Detect which cell encompasses the target text, then output its (x, y) center coordinate. 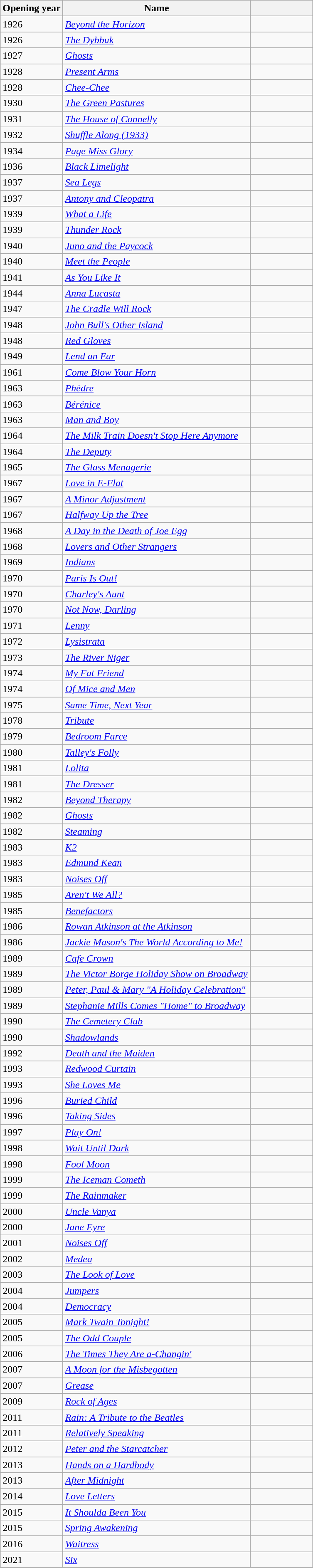
1975 (32, 705)
Wait Until Dark (156, 1148)
1930 (32, 103)
Medea (156, 1259)
Opening year (32, 8)
Antony and Cleopatra (156, 198)
The House of Connelly (156, 119)
1972 (32, 641)
Anna Lucasta (156, 293)
Shuffle Along (1933) (156, 135)
John Bull's Other Island (156, 325)
1969 (32, 562)
Of Mice and Men (156, 689)
Hands on a Hardbody (156, 1464)
1934 (32, 151)
Chee-Chee (156, 87)
Beyond Therapy (156, 800)
Thunder Rock (156, 230)
Meet the People (156, 262)
Love in E-Flat (156, 483)
Name (156, 8)
Bedroom Farce (156, 737)
A Moon for the Misbegotten (156, 1370)
1941 (32, 277)
1971 (32, 626)
Page Miss Glory (156, 151)
1979 (32, 737)
Democracy (156, 1306)
What a Life (156, 214)
1927 (32, 56)
Rain: A Tribute to the Beatles (156, 1417)
Present Arms (156, 72)
2006 (32, 1354)
Juno and the Paycock (156, 246)
Lovers and Other Strangers (156, 547)
Lysistrata (156, 641)
Rock of Ages (156, 1401)
The Victor Borge Holiday Show on Broadway (156, 974)
Same Time, Next Year (156, 705)
Beyond the Horizon (156, 24)
Death and the Maiden (156, 1053)
Mark Twain Tonight! (156, 1322)
As You Like It (156, 277)
2021 (32, 1560)
1932 (32, 135)
1992 (32, 1053)
Talley's Folly (156, 752)
1965 (32, 467)
Red Gloves (156, 341)
2016 (32, 1544)
Benefactors (156, 910)
Lolita (156, 768)
Steaming (156, 831)
The Odd Couple (156, 1338)
Spring Awakening (156, 1528)
Sea Legs (156, 182)
The Glass Menagerie (156, 467)
It Shoulda Been You (156, 1512)
Shadowlands (156, 1037)
A Day in the Death of Joe Egg (156, 531)
The Iceman Cometh (156, 1180)
Peter, Paul & Mary "A Holiday Celebration" (156, 990)
The Cradle Will Rock (156, 309)
Buried Child (156, 1101)
Come Blow Your Horn (156, 372)
Rowan Atkinson at the Atkinson (156, 926)
1947 (32, 309)
Halfway Up the Tree (156, 515)
The Look of Love (156, 1275)
The River Niger (156, 657)
After Midnight (156, 1481)
Paris Is Out! (156, 578)
2003 (32, 1275)
Indians (156, 562)
The Rainmaker (156, 1195)
1997 (32, 1132)
Jane Eyre (156, 1227)
1944 (32, 293)
1936 (32, 166)
Lend an Ear (156, 356)
The Times They Are a-Changin' (156, 1354)
She Loves Me (156, 1085)
A Minor Adjustment (156, 499)
1931 (32, 119)
2009 (32, 1401)
2014 (32, 1496)
Play On! (156, 1132)
Man and Boy (156, 420)
2002 (32, 1259)
The Dybbuk (156, 40)
Fool Moon (156, 1164)
The Green Pastures (156, 103)
K2 (156, 847)
Phèdre (156, 388)
Jackie Mason's The World According to Me! (156, 942)
1980 (32, 752)
Love Letters (156, 1496)
2012 (32, 1449)
Waitress (156, 1544)
Black Limelight (156, 166)
Cafe Crown (156, 958)
1978 (32, 721)
Relatively Speaking (156, 1433)
Lenny (156, 626)
Jumpers (156, 1291)
Tribute (156, 721)
Six (156, 1560)
Not Now, Darling (156, 610)
Grease (156, 1385)
Taking Sides (156, 1116)
1973 (32, 657)
The Dresser (156, 784)
The Deputy (156, 451)
Aren't We All? (156, 895)
Peter and the Starcatcher (156, 1449)
My Fat Friend (156, 673)
2001 (32, 1243)
Edmund Kean (156, 863)
The Milk Train Doesn't Stop Here Anymore (156, 435)
The Cemetery Club (156, 1021)
1949 (32, 356)
Uncle Vanya (156, 1212)
Stephanie Mills Comes "Home" to Broadway (156, 1006)
Charley's Aunt (156, 594)
Redwood Curtain (156, 1069)
Bérénice (156, 404)
1961 (32, 372)
